Pinpoint the cell where the given text exists, returning its (X, Y) midpoint coordinate. 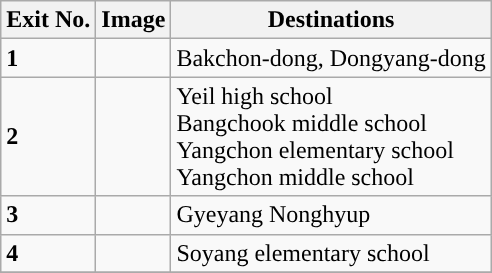
Soyang elementary school (331, 253)
Exit No. (48, 20)
3 (48, 215)
Yeil high schoolBangchook middle schoolYangchon elementary schoolYangchon middle school (331, 136)
Bakchon-dong, Dongyang-dong (331, 58)
4 (48, 253)
Image (134, 20)
Gyeyang Nonghyup (331, 215)
2 (48, 136)
1 (48, 58)
Destinations (331, 20)
